Search for the cell housing the specified text and yield its [x, y] center coordinate. 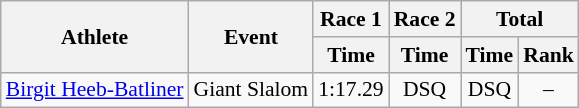
Race 2 [425, 19]
– [548, 90]
Event [252, 36]
Athlete [95, 36]
Birgit Heeb-Batliner [95, 90]
1:17.29 [350, 90]
Giant Slalom [252, 90]
Rank [548, 55]
Total [520, 19]
Race 1 [350, 19]
